Return the [X, Y] coordinate for the center point of the cell that contains the specified text.  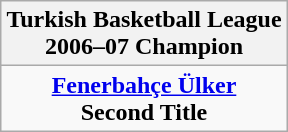
Turkish Basketball League 2006–07 Champion [144, 34]
Fenerbahçe Ülker Second Title [144, 98]
